Search for the cell housing the specified text and yield its (X, Y) center coordinate. 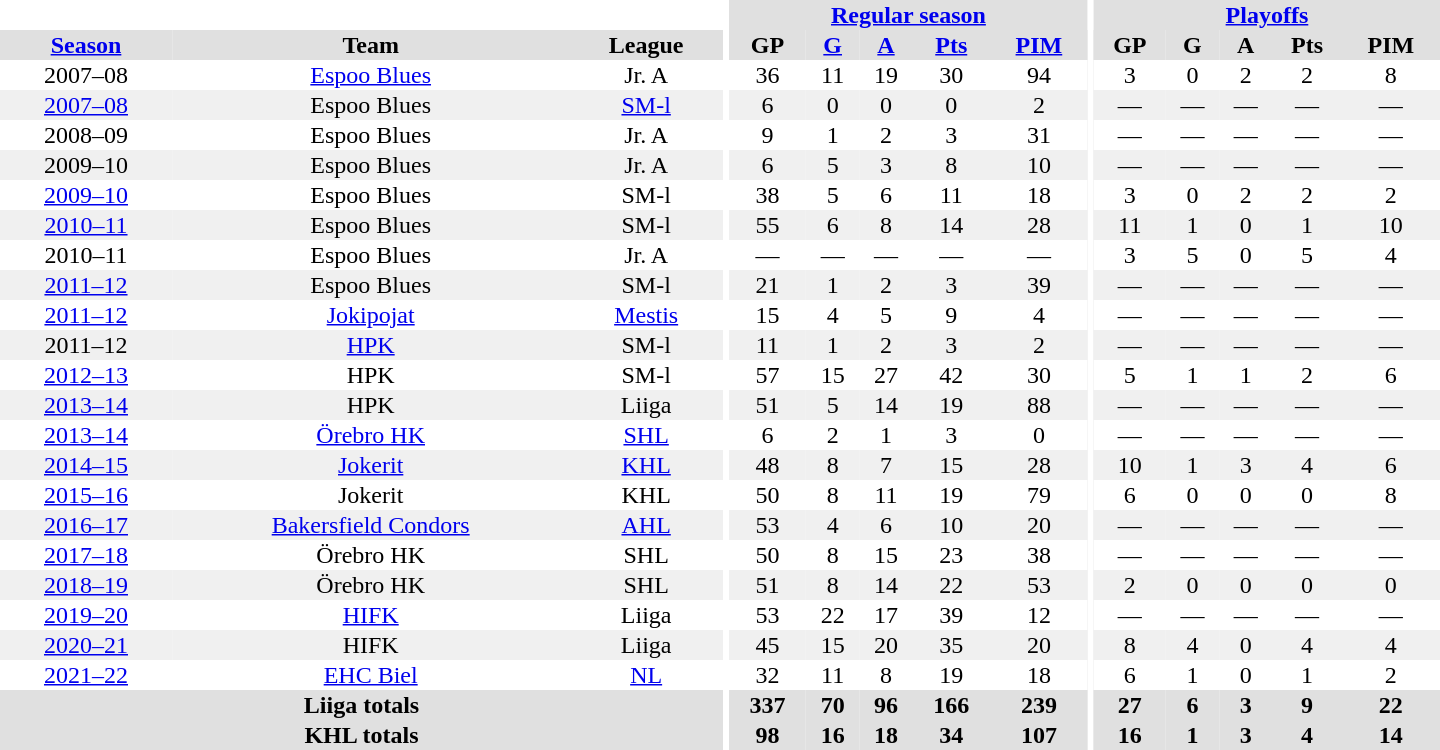
166 (952, 705)
2015–16 (86, 495)
42 (952, 375)
KHL totals (362, 735)
Playoffs (1267, 15)
79 (1039, 495)
2019–20 (86, 615)
34 (952, 735)
2008–09 (86, 135)
107 (1039, 735)
32 (768, 675)
57 (768, 375)
Liiga totals (362, 705)
2014–15 (86, 465)
12 (1039, 615)
Regular season (908, 15)
Jokipojat (370, 315)
NL (646, 675)
31 (1039, 135)
Mestis (646, 315)
17 (886, 615)
2021–22 (86, 675)
Bakersfield Condors (370, 525)
2016–17 (86, 525)
AHL (646, 525)
96 (886, 705)
55 (768, 225)
2012–13 (86, 375)
45 (768, 645)
League (646, 45)
35 (952, 645)
23 (952, 555)
88 (1039, 405)
98 (768, 735)
239 (1039, 705)
2020–21 (86, 645)
2018–19 (86, 585)
337 (768, 705)
70 (832, 705)
EHC Biel (370, 675)
Team (370, 45)
7 (886, 465)
2017–18 (86, 555)
Season (86, 45)
21 (768, 285)
36 (768, 75)
48 (768, 465)
94 (1039, 75)
